Return [x, y] of the center of cell containing provided text 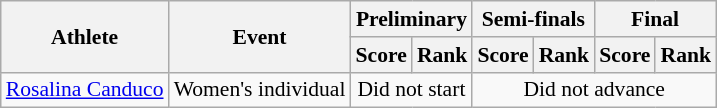
Event [260, 36]
Did not advance [594, 90]
Women's individual [260, 90]
Semi-finals [533, 19]
Did not start [412, 90]
Preliminary [412, 19]
Athlete [85, 36]
Final [655, 19]
Rosalina Canduco [85, 90]
